Determine the [X, Y] coordinate at the center of the cell enclosing the given text.  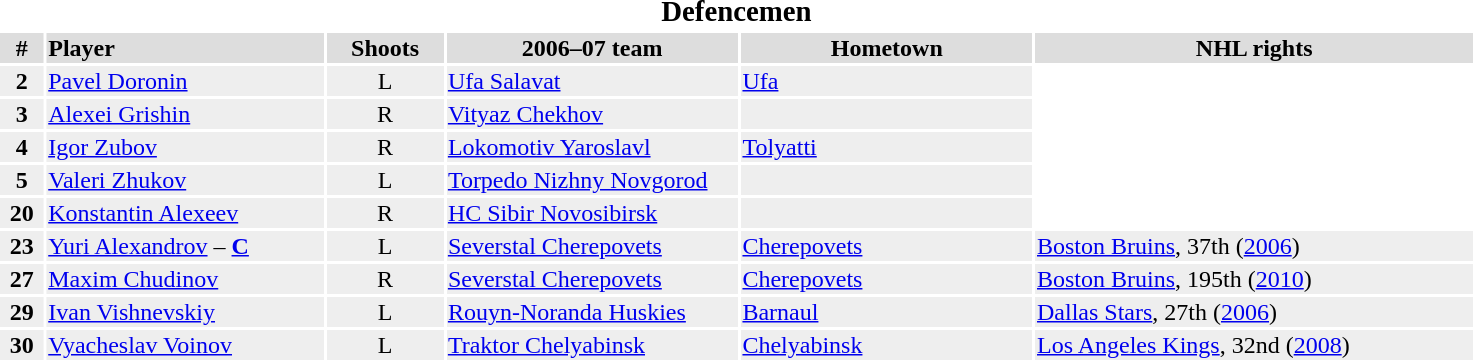
Lokomotiv Yaroslavl [592, 147]
Vityaz Chekhov [592, 114]
2006–07 team [592, 48]
Ufa Salavat [592, 81]
Maxim Chudinov [186, 279]
29 [22, 312]
Torpedo Nizhny Novgorod [592, 180]
23 [22, 246]
Shoots [386, 48]
Ufa [887, 81]
5 [22, 180]
Los Angeles Kings, 32nd (2008) [1254, 345]
2 [22, 81]
Alexei Grishin [186, 114]
Valeri Zhukov [186, 180]
NHL rights [1254, 48]
Boston Bruins, 195th (2010) [1254, 279]
Tolyatti [887, 147]
4 [22, 147]
Traktor Chelyabinsk [592, 345]
27 [22, 279]
HC Sibir Novosibirsk [592, 213]
Yuri Alexandrov – C [186, 246]
Pavel Doronin [186, 81]
3 [22, 114]
Hometown [887, 48]
Barnaul [887, 312]
Vyacheslav Voinov [186, 345]
Chelyabinsk [887, 345]
Rouyn-Noranda Huskies [592, 312]
# [22, 48]
20 [22, 213]
30 [22, 345]
Ivan Vishnevskiy [186, 312]
Konstantin Alexeev [186, 213]
Player [186, 48]
Dallas Stars, 27th (2006) [1254, 312]
Boston Bruins, 37th (2006) [1254, 246]
Igor Zubov [186, 147]
